Determine the (x, y) coordinate at the center of the cell enclosing the given text.  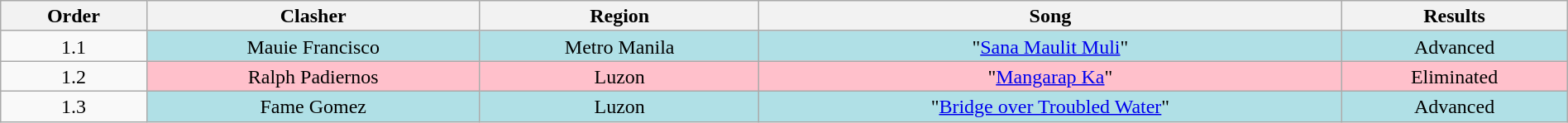
"Sana Maulit Muli" (1050, 46)
Eliminated (1454, 76)
Results (1454, 17)
Clasher (313, 17)
Metro Manila (619, 46)
Order (74, 17)
Ralph Padiernos (313, 76)
"Mangarap Ka" (1050, 76)
Song (1050, 17)
"Bridge over Troubled Water" (1050, 106)
1.2 (74, 76)
Mauie Francisco (313, 46)
1.1 (74, 46)
Region (619, 17)
Fame Gomez (313, 106)
1.3 (74, 106)
